Capture the cell that displays the provided text and extract its (X, Y) central coordinate. 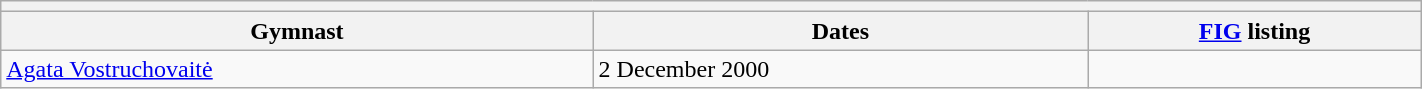
2 December 2000 (840, 69)
Agata Vostruchovaitė (297, 69)
FIG listing (1254, 31)
Dates (840, 31)
Gymnast (297, 31)
